Pinpoint the cell where the given text exists, returning its (x, y) midpoint coordinate. 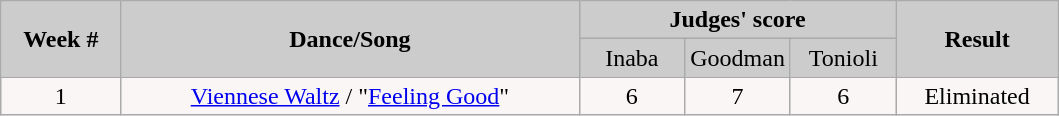
Inaba (632, 58)
Judges' score (738, 20)
Week # (61, 39)
Viennese Waltz / "Feeling Good" (350, 96)
Result (977, 39)
Tonioli (843, 58)
1 (61, 96)
Eliminated (977, 96)
Dance/Song (350, 39)
7 (738, 96)
Goodman (738, 58)
